Search for the cell housing the specified text and yield its (x, y) center coordinate. 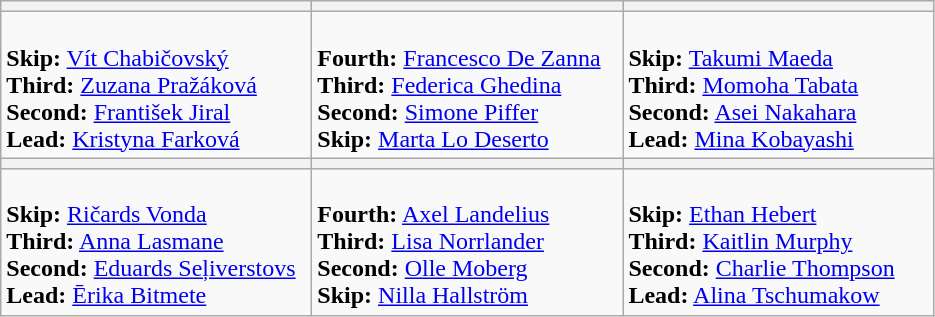
Fourth: Axel Landelius Third: Lisa Norrlander Second: Olle Moberg Skip: Nilla Hallström (468, 242)
Skip: Ričards Vonda Third: Anna Lasmane Second: Eduards Seļiverstovs Lead: Ērika Bitmete (156, 242)
Skip: Takumi Maeda Third: Momoha Tabata Second: Asei Nakahara Lead: Mina Kobayashi (778, 85)
Skip: Vít Chabičovský Third: Zuzana Pražáková Second: František Jiral Lead: Kristyna Farková (156, 85)
Fourth: Francesco De Zanna Third: Federica Ghedina Second: Simone Piffer Skip: Marta Lo Deserto (468, 85)
Skip: Ethan Hebert Third: Kaitlin Murphy Second: Charlie Thompson Lead: Alina Tschumakow (778, 242)
